Find where the given text appears and provide that cell's center as (X, Y) coordinate. 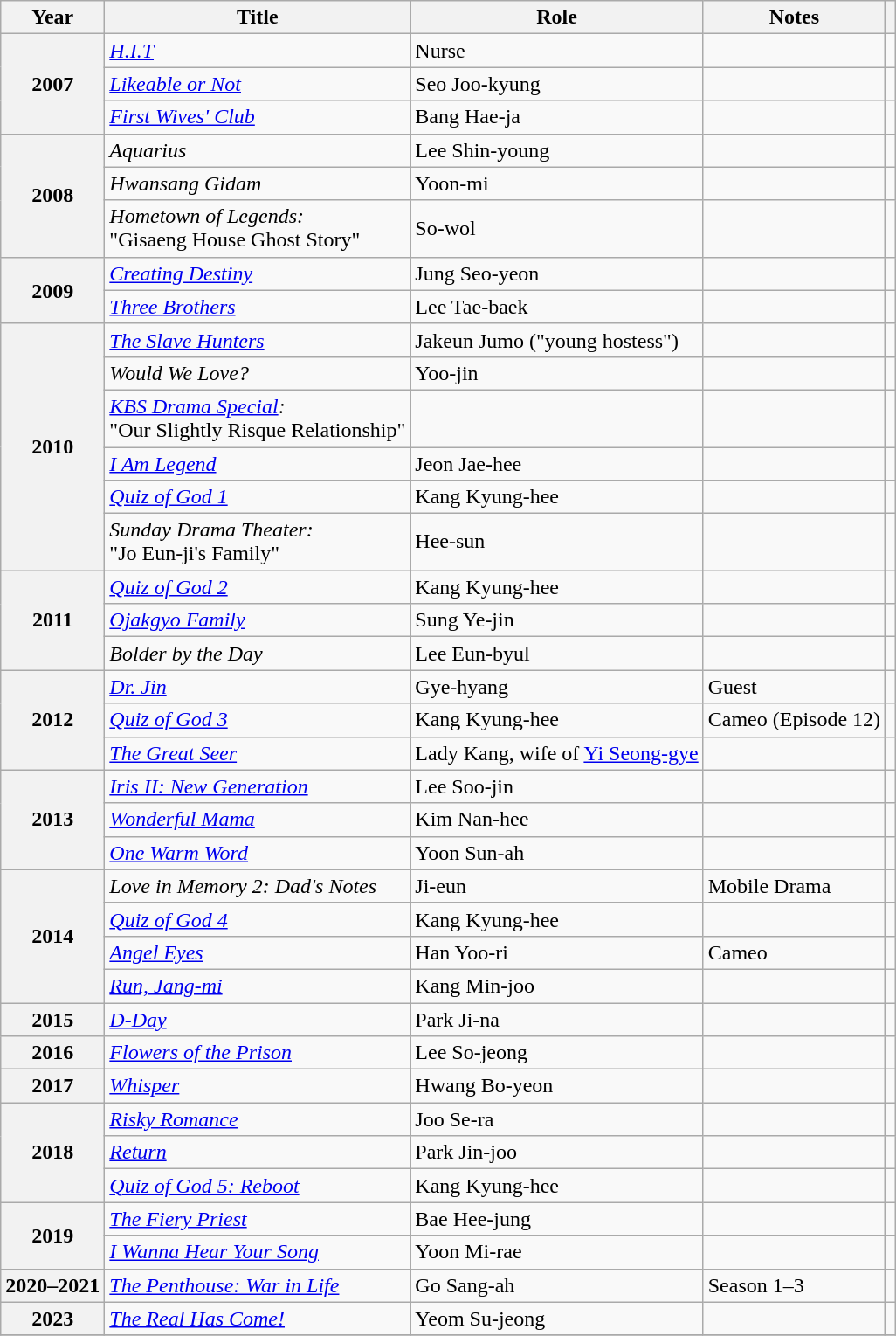
Jeon Jae-hee (557, 464)
Three Brothers (258, 307)
2018 (52, 1153)
2014 (52, 936)
Quiz of God 3 (258, 720)
Park Jin-joo (557, 1153)
Joo Se-ra (557, 1119)
2016 (52, 1053)
Return (258, 1153)
2010 (52, 446)
Cameo (794, 952)
Lady Kang, wife of Yi Seong-gye (557, 753)
Love in Memory 2: Dad's Notes (258, 886)
2009 (52, 290)
Dr. Jin (258, 687)
Notes (794, 17)
Quiz of God 2 (258, 587)
Yoon Sun-ah (557, 853)
Nurse (557, 51)
Yoon-mi (557, 183)
2012 (52, 720)
Likeable or Not (258, 84)
The Real Has Come! (258, 1319)
2019 (52, 1236)
Hee-sun (557, 542)
Lee Shin-young (557, 150)
Iris II: New Generation (258, 786)
I Am Legend (258, 464)
Angel Eyes (258, 952)
Would We Love? (258, 373)
Yoo-jin (557, 373)
2017 (52, 1086)
Gye-hyang (557, 687)
Aquarius (258, 150)
Title (258, 17)
Bang Hae-ja (557, 117)
Kang Min-joo (557, 986)
Yeom Su-jeong (557, 1319)
Jakeun Jumo ("young hostess") (557, 340)
Year (52, 17)
Bolder by the Day (258, 654)
Run, Jang-mi (258, 986)
Wonderful Mama (258, 820)
Seo Joo-kyung (557, 84)
Hometown of Legends:"Gisaeng House Ghost Story" (258, 229)
So-wol (557, 229)
2011 (52, 620)
2007 (52, 84)
Cameo (Episode 12) (794, 720)
Hwang Bo-yeon (557, 1086)
Quiz of God 4 (258, 919)
2023 (52, 1319)
Lee Tae-baek (557, 307)
H.I.T (258, 51)
2020–2021 (52, 1285)
Lee Soo-jin (557, 786)
2015 (52, 1020)
KBS Drama Special:"Our Slightly Risque Relationship" (258, 418)
Jung Seo-yeon (557, 273)
Ji-eun (557, 886)
Quiz of God 1 (258, 497)
First Wives' Club (258, 117)
The Slave Hunters (258, 340)
Yoon Mi-rae (557, 1252)
Hwansang Gidam (258, 183)
One Warm Word (258, 853)
Guest (794, 687)
Creating Destiny (258, 273)
Bae Hee-jung (557, 1219)
The Great Seer (258, 753)
Kim Nan-hee (557, 820)
Han Yoo-ri (557, 952)
Role (557, 17)
Ojakgyo Family (258, 620)
The Fiery Priest (258, 1219)
Sung Ye-jin (557, 620)
D-Day (258, 1020)
Go Sang-ah (557, 1285)
Lee So-jeong (557, 1053)
Mobile Drama (794, 886)
2008 (52, 196)
I Wanna Hear Your Song (258, 1252)
Risky Romance (258, 1119)
Lee Eun-byul (557, 654)
Park Ji-na (557, 1020)
The Penthouse: War in Life (258, 1285)
Season 1–3 (794, 1285)
Quiz of God 5: Reboot (258, 1186)
Flowers of the Prison (258, 1053)
2013 (52, 820)
Sunday Drama Theater:"Jo Eun-ji's Family" (258, 542)
Whisper (258, 1086)
